Locate the cell with the specified text and output its [x, y] center coordinate. 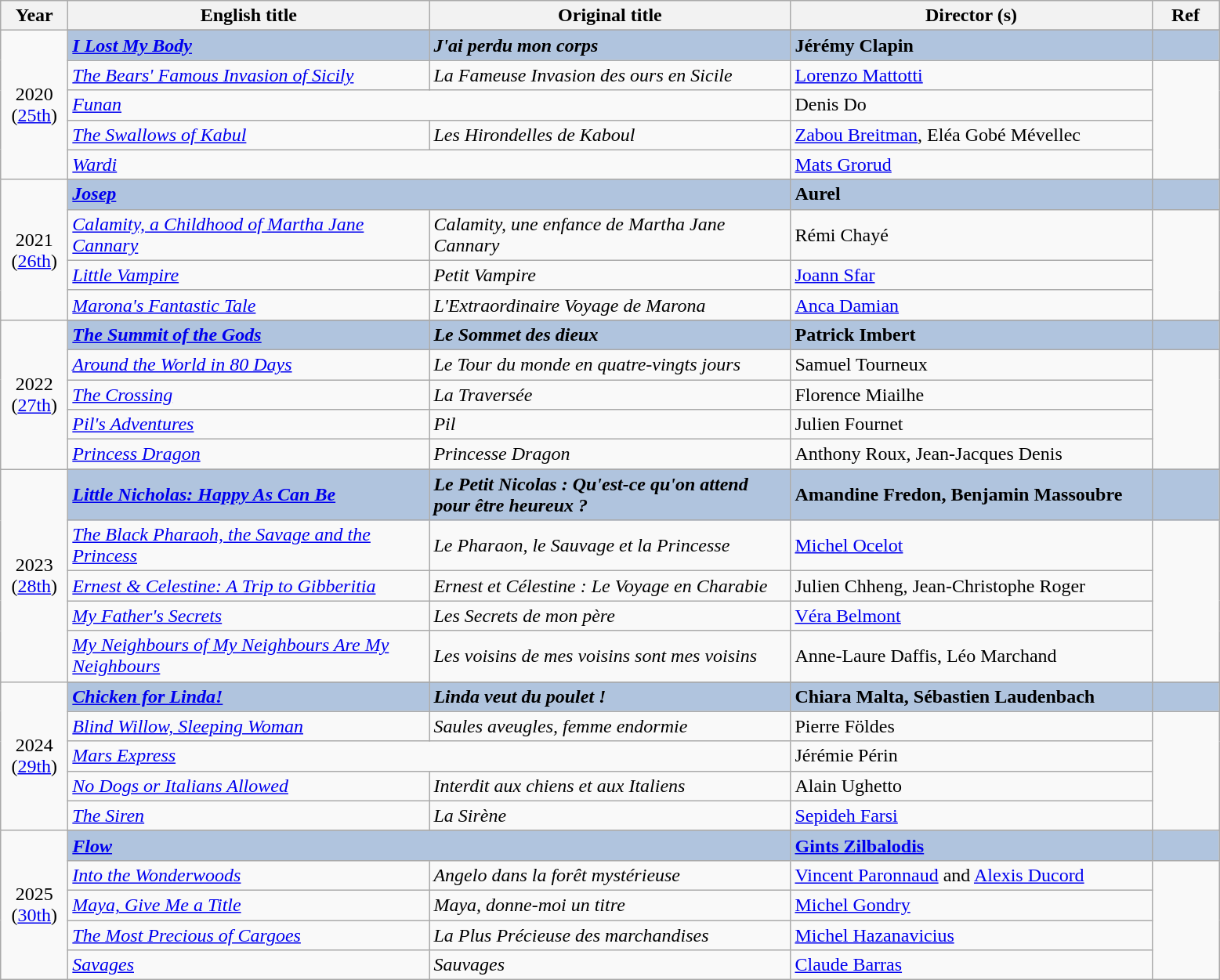
Angelo dans la forêt mystérieuse [610, 875]
2022(27th) [34, 394]
Chiara Malta, Sébastien Laudenbach [972, 696]
Sauvages [610, 965]
The Black Pharaoh, the Savage and the Princess [249, 545]
No Dogs or Italians Allowed [249, 786]
The Summit of the Gods [249, 335]
Calamity, a Childhood of Martha Jane Cannary [249, 235]
Petit Vampire [610, 275]
Pil's Adventures [249, 425]
Wardi [429, 165]
2023(28th) [34, 575]
Little Nicholas: Happy As Can Be [249, 495]
Funan [429, 105]
Ernest & Celestine: A Trip to Gibberitia [249, 586]
Anca Damian [972, 305]
La Plus Précieuse des marchandises [610, 935]
Michel Ocelot [972, 545]
2024(29th) [34, 756]
Le Sommet des dieux [610, 335]
Julien Chheng, Jean-Christophe Roger [972, 586]
Pil [610, 425]
Michel Hazanavicius [972, 935]
Princess Dragon [249, 454]
Linda veut du poulet ! [610, 696]
La Traversée [610, 394]
Ernest et Célestine : Le Voyage en Charabie [610, 586]
Patrick Imbert [972, 335]
Maya, Give Me a Title [249, 905]
Blind Willow, Sleeping Woman [249, 726]
Year [34, 16]
The Most Precious of Cargoes [249, 935]
My Neighbours of My Neighbours Are My Neighbours [249, 656]
Rémi Chayé [972, 235]
Sepideh Farsi [972, 815]
Into the Wonderwoods [249, 875]
My Father's Secrets [249, 616]
Alain Ughetto [972, 786]
Original title [610, 16]
Princesse Dragon [610, 454]
Maya, donne-moi un titre [610, 905]
English title [249, 16]
Director (s) [972, 16]
Le Tour du monde en quatre-vingts jours [610, 364]
Mars Express [429, 756]
I Lost My Body [249, 45]
Florence Miailhe [972, 394]
Joann Sfar [972, 275]
Interdit aux chiens et aux Italiens [610, 786]
Zabou Breitman, Eléa Gobé Mévellec [972, 135]
Lorenzo Mattotti [972, 75]
Jérémie Périn [972, 756]
La Fameuse Invasion des ours en Sicile [610, 75]
Calamity, une enfance de Martha Jane Cannary [610, 235]
2025(30th) [34, 905]
Around the World in 80 Days [249, 364]
Samuel Tourneux [972, 364]
La Sirène [610, 815]
Anthony Roux, Jean-Jacques Denis [972, 454]
Chicken for Linda! [249, 696]
Vincent Paronnaud and Alexis Ducord [972, 875]
The Siren [249, 815]
2021(26th) [34, 249]
L'Extraordinaire Voyage de Marona [610, 305]
Le Pharaon, le Sauvage et la Princesse [610, 545]
Claude Barras [972, 965]
Les Secrets de mon père [610, 616]
Mats Grorud [972, 165]
Michel Gondry [972, 905]
2020(25th) [34, 105]
Gints Zilbalodis [972, 845]
Little Vampire [249, 275]
Ref [1186, 16]
Amandine Fredon, Benjamin Massoubre [972, 495]
J'ai perdu mon corps [610, 45]
Les voisins de mes voisins sont mes voisins [610, 656]
The Crossing [249, 394]
Saules aveugles, femme endormie [610, 726]
Josep [429, 194]
Julien Fournet [972, 425]
Denis Do [972, 105]
Marona's Fantastic Tale [249, 305]
Aurel [972, 194]
Véra Belmont [972, 616]
Flow [429, 845]
Anne-Laure Daffis, Léo Marchand [972, 656]
Le Petit Nicolas : Qu'est-ce qu'on attend pour être heureux ? [610, 495]
The Bears' Famous Invasion of Sicily [249, 75]
Les Hirondelles de Kaboul [610, 135]
The Swallows of Kabul [249, 135]
Jérémy Clapin [972, 45]
Savages [249, 965]
Pierre Földes [972, 726]
